Scan for the cell matching the given text and deliver its (x, y) coordinate at center. 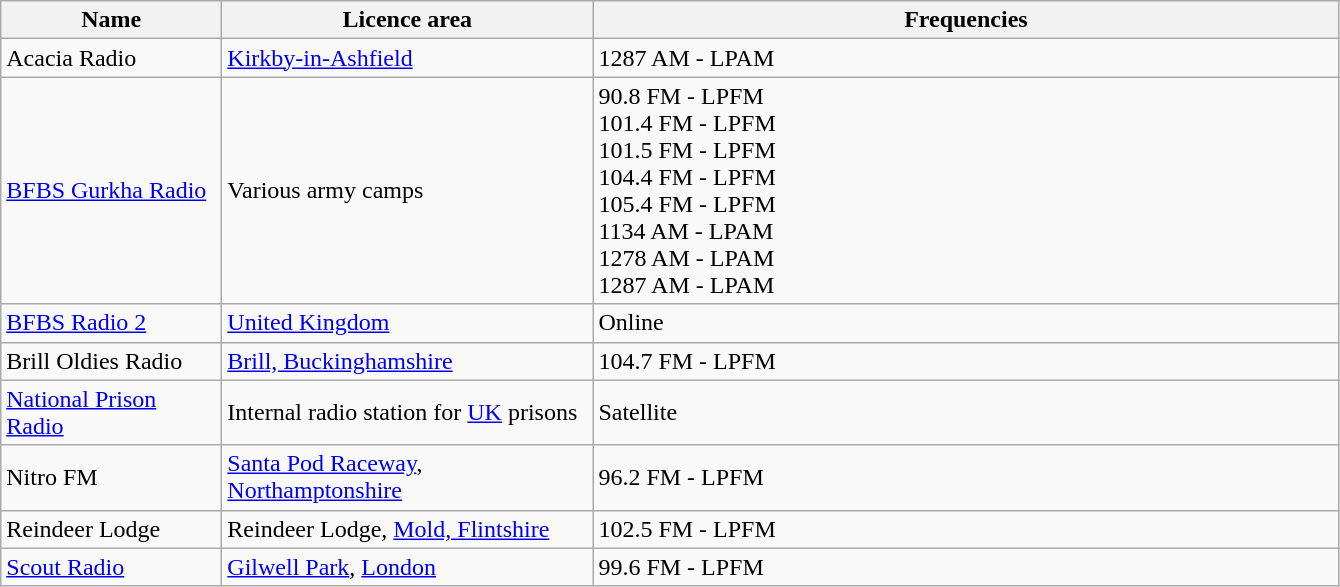
Licence area (408, 20)
Various army camps (408, 190)
Nitro FM (112, 478)
Santa Pod Raceway, Northamptonshire (408, 478)
99.6 FM - LPFM (966, 567)
Acacia Radio (112, 58)
United Kingdom (408, 323)
1287 AM - LPAM (966, 58)
BFBS Gurkha Radio (112, 190)
Scout Radio (112, 567)
National Prison Radio (112, 412)
96.2 FM - LPFM (966, 478)
Reindeer Lodge, Mold, Flintshire (408, 529)
102.5 FM - LPFM (966, 529)
90.8 FM - LPFM 101.4 FM - LPFM 101.5 FM - LPFM 104.4 FM - LPFM 105.4 FM - LPFM 1134 AM - LPAM 1278 AM - LPAM 1287 AM - LPAM (966, 190)
Online (966, 323)
Kirkby-in-Ashfield (408, 58)
Reindeer Lodge (112, 529)
Frequencies (966, 20)
Name (112, 20)
Brill Oldies Radio (112, 361)
Satellite (966, 412)
Brill, Buckinghamshire (408, 361)
Internal radio station for UK prisons (408, 412)
BFBS Radio 2 (112, 323)
104.7 FM - LPFM (966, 361)
Gilwell Park, London (408, 567)
